For the text-containing cell, return its midpoint in (x, y) coordinate format. 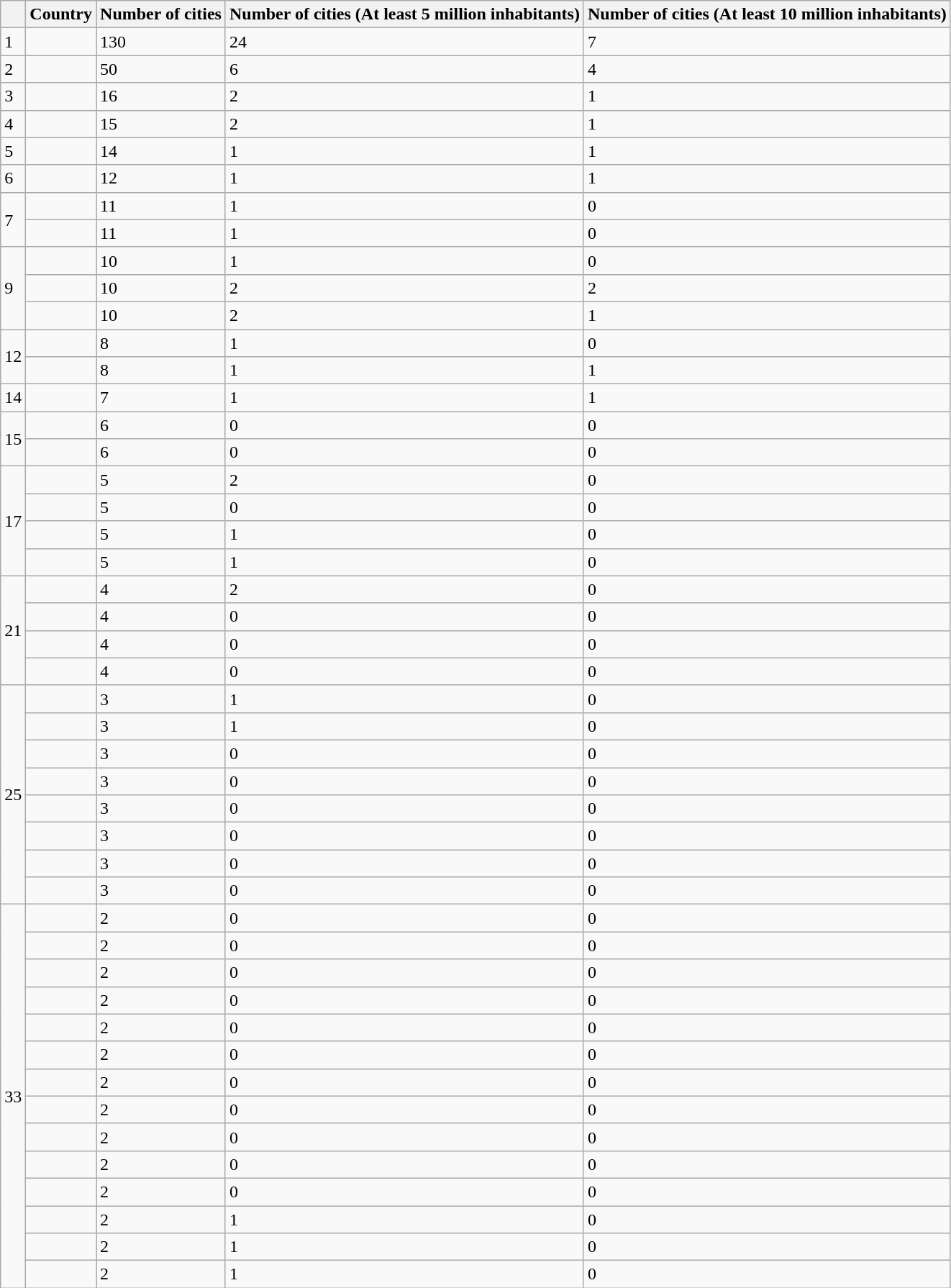
Number of cities (At least 10 million inhabitants) (767, 14)
33 (13, 1097)
17 (13, 521)
21 (13, 630)
25 (13, 794)
130 (161, 42)
Number of cities (At least 5 million inhabitants) (404, 14)
Country (61, 14)
Number of cities (161, 14)
24 (404, 42)
16 (161, 96)
50 (161, 69)
9 (13, 288)
